Locate the cell with the specified text and output its (X, Y) center coordinate. 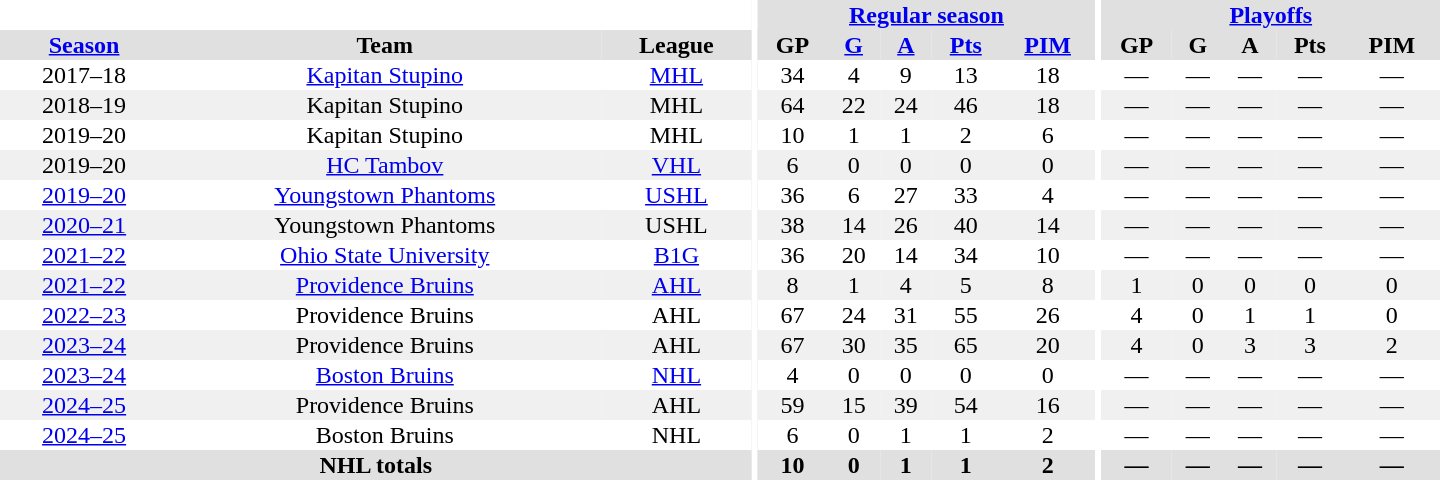
46 (966, 105)
38 (792, 225)
Season (84, 45)
39 (906, 405)
64 (792, 105)
NHL totals (376, 465)
55 (966, 315)
16 (1048, 405)
2017–18 (84, 75)
2022–23 (84, 315)
59 (792, 405)
B1G (676, 255)
30 (854, 345)
League (676, 45)
31 (906, 315)
2018–19 (84, 105)
2020–21 (84, 225)
Team (384, 45)
HC Tambov (384, 165)
33 (966, 195)
VHL (676, 165)
15 (854, 405)
5 (966, 285)
35 (906, 345)
27 (906, 195)
9 (906, 75)
65 (966, 345)
54 (966, 405)
22 (854, 105)
Playoffs (1270, 15)
13 (966, 75)
40 (966, 225)
Ohio State University (384, 255)
Regular season (926, 15)
